From the cell containing the given text, extract its center point as (x, y) coordinate. 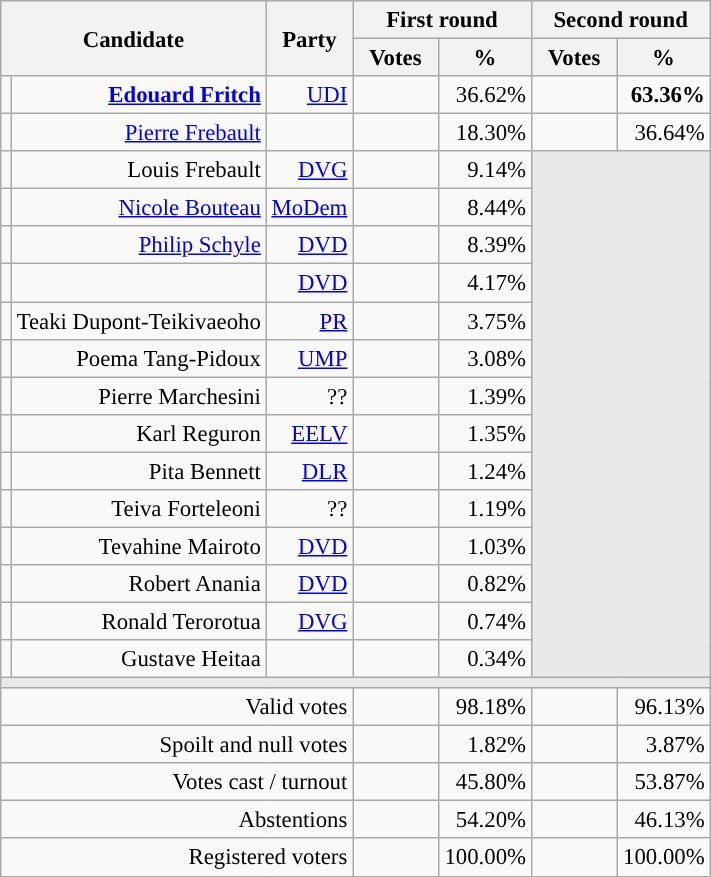
Pierre Frebault (138, 133)
1.03% (484, 546)
Karl Reguron (138, 433)
53.87% (664, 782)
Party (310, 38)
98.18% (484, 707)
First round (442, 20)
1.24% (484, 471)
Teiva Forteleoni (138, 509)
8.44% (484, 208)
UDI (310, 95)
Pita Bennett (138, 471)
0.34% (484, 659)
Abstentions (177, 820)
0.74% (484, 621)
4.17% (484, 283)
1.39% (484, 396)
Registered voters (177, 858)
18.30% (484, 133)
45.80% (484, 782)
Valid votes (177, 707)
1.19% (484, 509)
Second round (620, 20)
Candidate (134, 38)
PR (310, 321)
1.82% (484, 745)
Votes cast / turnout (177, 782)
MoDem (310, 208)
Tevahine Mairoto (138, 546)
Teaki Dupont-Teikivaeoho (138, 321)
Spoilt and null votes (177, 745)
54.20% (484, 820)
Nicole Bouteau (138, 208)
Pierre Marchesini (138, 396)
Robert Anania (138, 584)
9.14% (484, 170)
63.36% (664, 95)
Gustave Heitaa (138, 659)
1.35% (484, 433)
Louis Frebault (138, 170)
3.75% (484, 321)
Philip Schyle (138, 245)
36.62% (484, 95)
Edouard Fritch (138, 95)
0.82% (484, 584)
UMP (310, 358)
3.87% (664, 745)
DLR (310, 471)
46.13% (664, 820)
36.64% (664, 133)
Ronald Terorotua (138, 621)
EELV (310, 433)
96.13% (664, 707)
8.39% (484, 245)
3.08% (484, 358)
Poema Tang-Pidoux (138, 358)
